Identify which cell holds the provided text, then report its (x, y) central coordinate. 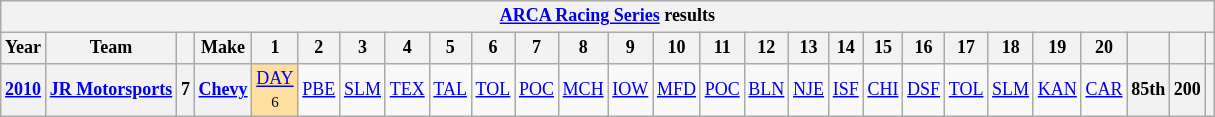
9 (630, 48)
5 (450, 48)
DSF (924, 90)
JR Motorsports (110, 90)
17 (966, 48)
KAN (1057, 90)
85th (1148, 90)
TEX (407, 90)
PBE (319, 90)
ARCA Racing Series results (608, 16)
Make (223, 48)
Year (24, 48)
16 (924, 48)
15 (883, 48)
13 (809, 48)
14 (846, 48)
6 (492, 48)
Chevy (223, 90)
19 (1057, 48)
2010 (24, 90)
8 (583, 48)
CAR (1104, 90)
NJE (809, 90)
12 (766, 48)
4 (407, 48)
MFD (677, 90)
2 (319, 48)
3 (363, 48)
200 (1188, 90)
18 (1011, 48)
CHI (883, 90)
10 (677, 48)
ISF (846, 90)
11 (722, 48)
MCH (583, 90)
TAL (450, 90)
BLN (766, 90)
Team (110, 48)
DAY6 (275, 90)
IOW (630, 90)
1 (275, 48)
20 (1104, 48)
